For the text-containing cell, return its midpoint in [X, Y] coordinate format. 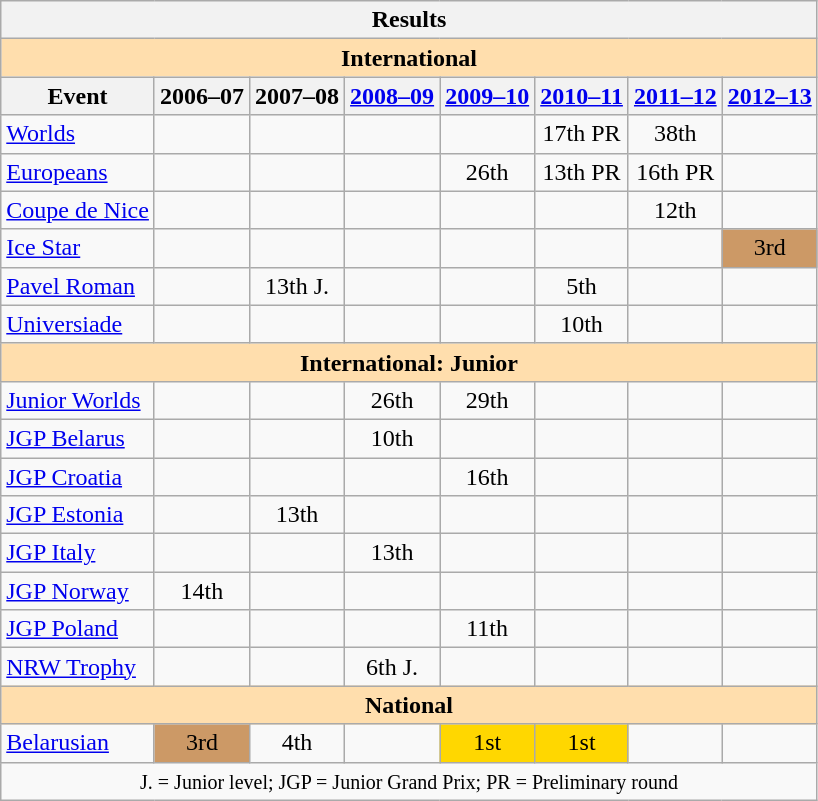
2010–11 [582, 96]
29th [488, 400]
JGP Poland [78, 629]
2009–10 [488, 96]
Results [409, 20]
JGP Norway [78, 591]
2006–07 [202, 96]
13th J. [296, 286]
2008–09 [392, 96]
JGP Estonia [78, 515]
Junior Worlds [78, 400]
Belarusian [78, 743]
National [409, 705]
5th [582, 286]
6th J. [392, 667]
11th [488, 629]
2007–08 [296, 96]
14th [202, 591]
JGP Croatia [78, 477]
Ice Star [78, 248]
13th PR [582, 172]
38th [675, 134]
Pavel Roman [78, 286]
16th [488, 477]
International: Junior [409, 362]
Europeans [78, 172]
Event [78, 96]
NRW Trophy [78, 667]
2012–13 [770, 96]
4th [296, 743]
J. = Junior level; JGP = Junior Grand Prix; PR = Preliminary round [409, 781]
International [409, 58]
Universiade [78, 324]
JGP Italy [78, 553]
Coupe de Nice [78, 210]
Worlds [78, 134]
JGP Belarus [78, 438]
2011–12 [675, 96]
16th PR [675, 172]
12th [675, 210]
17th PR [582, 134]
